Identify which cell holds the provided text, then report its [x, y] central coordinate. 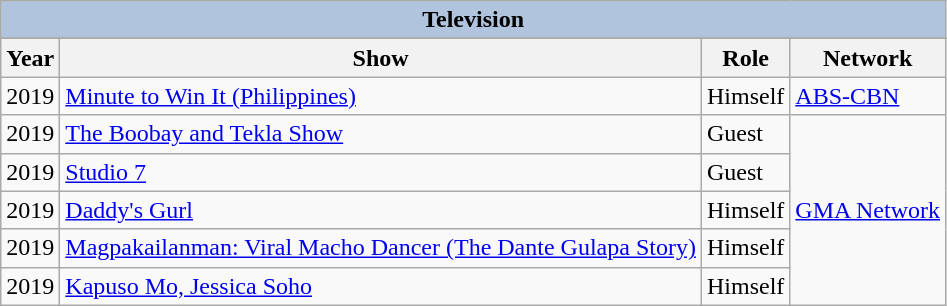
Studio 7 [381, 172]
Television [474, 20]
Network [868, 58]
Magpakailanman: Viral Macho Dancer (The Dante Gulapa Story) [381, 248]
The Boobay and Tekla Show [381, 134]
GMA Network [868, 210]
Minute to Win It (Philippines) [381, 96]
ABS-CBN [868, 96]
Kapuso Mo, Jessica Soho [381, 286]
Daddy's Gurl [381, 210]
Year [30, 58]
Show [381, 58]
Role [745, 58]
